Return (X, Y) of the center of cell containing provided text 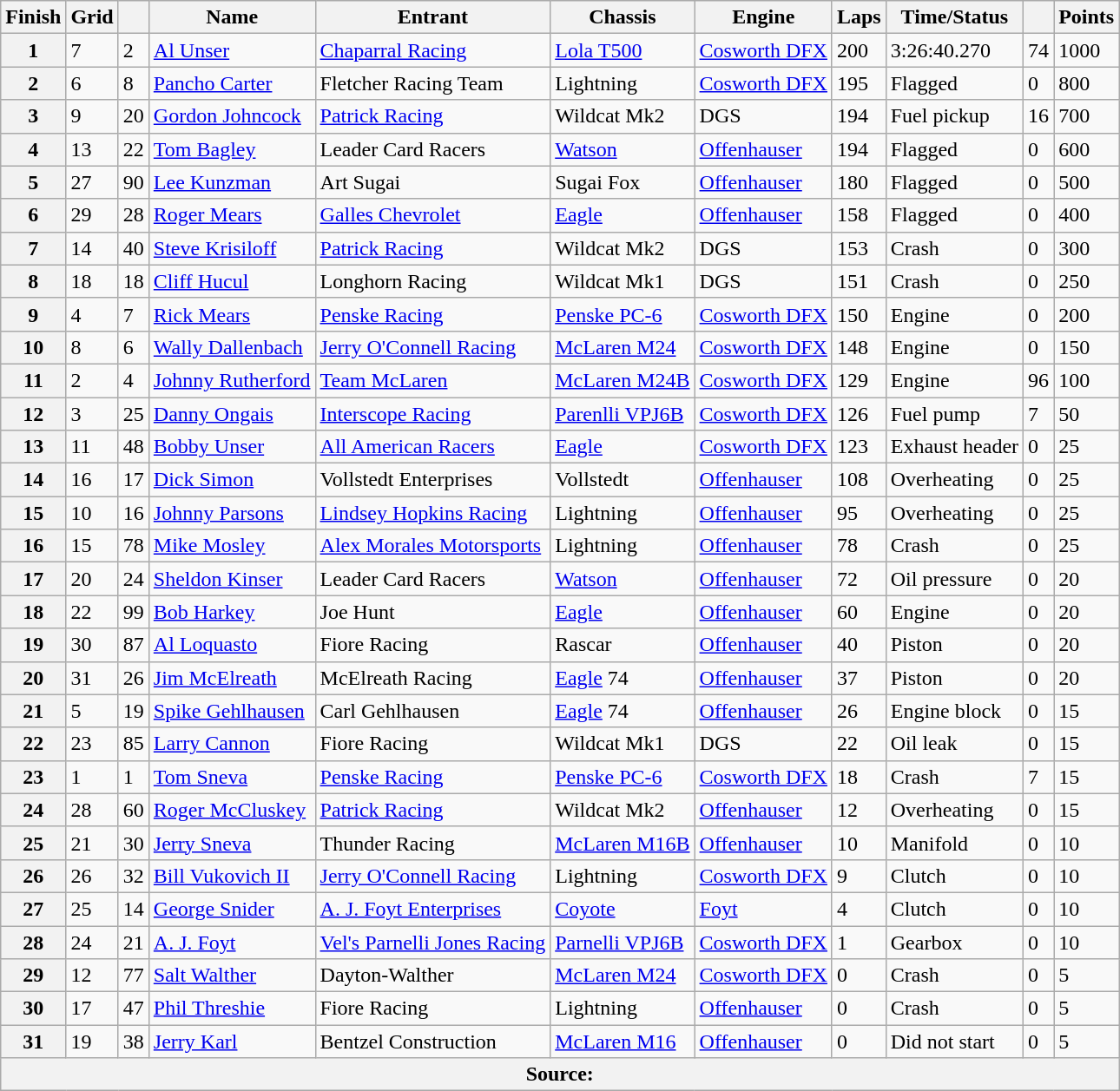
153 (859, 248)
Al Loquasto (232, 645)
90 (134, 182)
48 (134, 447)
74 (1038, 50)
Steve Krisiloff (232, 248)
Jerry Karl (232, 1042)
Mike Mosley (232, 546)
Spike Gehlhausen (232, 711)
Johnny Parsons (232, 513)
Dayton-Walther (432, 976)
1000 (1087, 50)
Laps (859, 17)
Parnelli VPJ6B (623, 942)
Team McLaren (432, 380)
32 (134, 876)
Parenlli VPJ6B (623, 414)
Foyt (763, 909)
250 (1087, 281)
Entrant (432, 17)
Tom Sneva (232, 777)
Source: (560, 1075)
50 (1087, 414)
38 (134, 1042)
Lindsey Hopkins Racing (432, 513)
Finish (33, 17)
All American Racers (432, 447)
McLaren M16 (623, 1042)
Vollstedt Enterprises (432, 480)
Jerry Sneva (232, 843)
Gearbox (954, 942)
95 (859, 513)
Name (232, 17)
Jim McElreath (232, 678)
Gordon Johncock (232, 116)
Bobby Unser (232, 447)
99 (134, 612)
Fuel pump (954, 414)
87 (134, 645)
Fuel pickup (954, 116)
A. J. Foyt (232, 942)
300 (1087, 248)
Longhorn Racing (432, 281)
400 (1087, 215)
129 (859, 380)
126 (859, 414)
Thunder Racing (432, 843)
Chassis (623, 17)
Wally Dallenbach (232, 347)
Rick Mears (232, 314)
Cliff Hucul (232, 281)
Dick Simon (232, 480)
McLaren M16B (623, 843)
500 (1087, 182)
100 (1087, 380)
Rascar (623, 645)
158 (859, 215)
3:26:40.270 (954, 50)
195 (859, 83)
George Snider (232, 909)
Phil Threshie (232, 1009)
Joe Hunt (432, 612)
Lola T500 (623, 50)
Time/Status (954, 17)
800 (1087, 83)
Salt Walther (232, 976)
85 (134, 744)
Alex Morales Motorsports (432, 546)
Exhaust header (954, 447)
Galles Chevrolet (432, 215)
Engine block (954, 711)
Lee Kunzman (232, 182)
Danny Ongais (232, 414)
Oil leak (954, 744)
108 (859, 480)
700 (1087, 116)
Carl Gehlhausen (432, 711)
Oil pressure (954, 579)
123 (859, 447)
Vollstedt (623, 480)
Manifold (954, 843)
600 (1087, 149)
Pancho Carter (232, 83)
Grid (92, 17)
Sheldon Kinser (232, 579)
180 (859, 182)
Bob Harkey (232, 612)
Larry Cannon (232, 744)
77 (134, 976)
151 (859, 281)
Fletcher Racing Team (432, 83)
Chaparral Racing (432, 50)
37 (859, 678)
Sugai Fox (623, 182)
Points (1087, 17)
Johnny Rutherford (232, 380)
Bentzel Construction (432, 1042)
Tom Bagley (232, 149)
McElreath Racing (432, 678)
72 (859, 579)
Roger McCluskey (232, 810)
Art Sugai (432, 182)
Vel's Parnelli Jones Racing (432, 942)
Coyote (623, 909)
Did not start (954, 1042)
McLaren M24B (623, 380)
Roger Mears (232, 215)
Bill Vukovich II (232, 876)
Al Unser (232, 50)
96 (1038, 380)
47 (134, 1009)
148 (859, 347)
Interscope Racing (432, 414)
A. J. Foyt Enterprises (432, 909)
